Pinpoint the cell where the given text exists, returning its (x, y) midpoint coordinate. 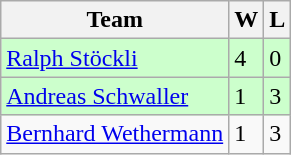
Andreas Schwaller (115, 96)
0 (278, 58)
Bernhard Wethermann (115, 134)
Ralph Stöckli (115, 58)
L (278, 20)
Team (115, 20)
W (246, 20)
4 (246, 58)
